Find where the given text appears and provide that cell's center as (x, y) coordinate. 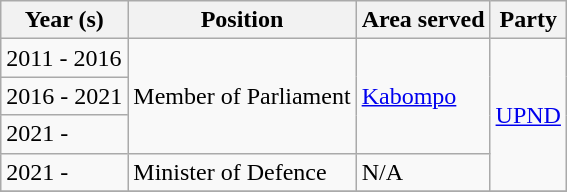
Year (s) (64, 20)
Minister of Defence (242, 172)
Member of Parliament (242, 96)
2016 - 2021 (64, 96)
Area served (423, 20)
Party (528, 20)
2011 - 2016 (64, 58)
UPND (528, 115)
Kabompo (423, 96)
Position (242, 20)
N/A (423, 172)
